Return the [X, Y] coordinate for the center point of the cell that contains the specified text.  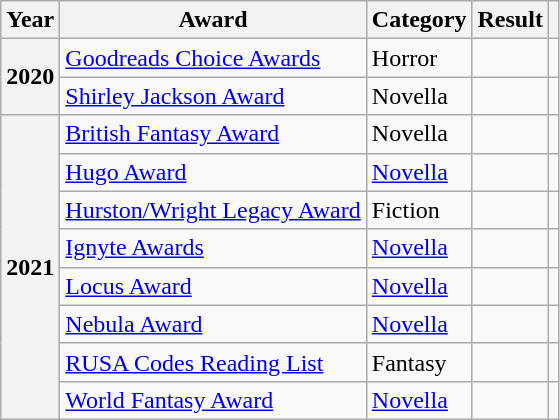
RUSA Codes Reading List [213, 362]
Ignyte Awards [213, 248]
2020 [30, 77]
Goodreads Choice Awards [213, 58]
Year [30, 20]
Locus Award [213, 286]
Award [213, 20]
Horror [419, 58]
British Fantasy Award [213, 134]
Fiction [419, 210]
Nebula Award [213, 324]
2021 [30, 267]
Result [510, 20]
Fantasy [419, 362]
Hurston/Wright Legacy Award [213, 210]
Shirley Jackson Award [213, 96]
Category [419, 20]
Hugo Award [213, 172]
World Fantasy Award [213, 400]
